Capture the cell that displays the provided text and extract its (x, y) central coordinate. 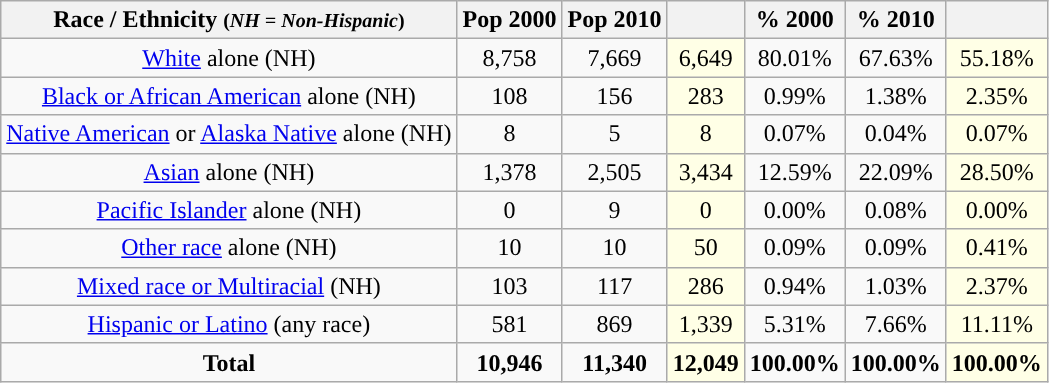
67.63% (896, 58)
Hispanic or Latino (any race) (229, 324)
103 (510, 286)
0.41% (996, 248)
7,669 (614, 58)
Pacific Islander alone (NH) (229, 210)
581 (510, 324)
7.66% (896, 324)
Native American or Alaska Native alone (NH) (229, 134)
0.04% (896, 134)
1,378 (510, 172)
869 (614, 324)
156 (614, 96)
28.50% (996, 172)
286 (706, 286)
11.11% (996, 324)
283 (706, 96)
5.31% (794, 324)
1.03% (896, 286)
0.08% (896, 210)
% 2000 (794, 20)
Asian alone (NH) (229, 172)
50 (706, 248)
0.99% (794, 96)
Race / Ethnicity (NH = Non-Hispanic) (229, 20)
12.59% (794, 172)
12,049 (706, 362)
5 (614, 134)
8,758 (510, 58)
Other race alone (NH) (229, 248)
2.35% (996, 96)
10,946 (510, 362)
1,339 (706, 324)
1.38% (896, 96)
9 (614, 210)
White alone (NH) (229, 58)
80.01% (794, 58)
6,649 (706, 58)
Black or African American alone (NH) (229, 96)
Pop 2000 (510, 20)
0.94% (794, 286)
117 (614, 286)
Mixed race or Multiracial (NH) (229, 286)
Total (229, 362)
55.18% (996, 58)
3,434 (706, 172)
2.37% (996, 286)
2,505 (614, 172)
Pop 2010 (614, 20)
22.09% (896, 172)
% 2010 (896, 20)
11,340 (614, 362)
108 (510, 96)
